Capture the cell that displays the provided text and extract its (x, y) central coordinate. 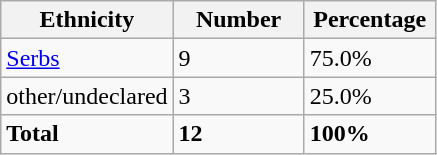
Percentage (370, 20)
Number (238, 20)
Serbs (87, 58)
Ethnicity (87, 20)
9 (238, 58)
3 (238, 96)
75.0% (370, 58)
other/undeclared (87, 96)
100% (370, 134)
25.0% (370, 96)
Total (87, 134)
12 (238, 134)
